Locate the cell with the specified text and output its [X, Y] center coordinate. 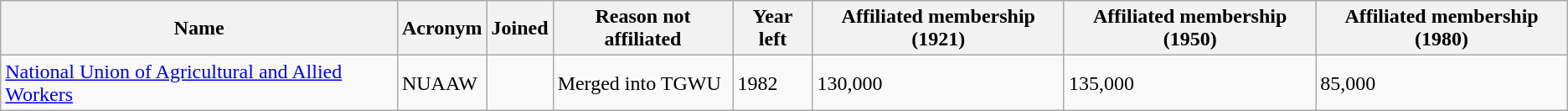
85,000 [1442, 82]
Affiliated membership (1980) [1442, 29]
Merged into TGWU [643, 82]
135,000 [1189, 82]
National Union of Agricultural and Allied Workers [199, 82]
Year left [772, 29]
Name [199, 29]
Acronym [442, 29]
NUAAW [442, 82]
130,000 [938, 82]
Affiliated membership (1921) [938, 29]
Joined [519, 29]
Affiliated membership (1950) [1189, 29]
1982 [772, 82]
Reason not affiliated [643, 29]
